Capture the cell that displays the provided text and extract its (X, Y) central coordinate. 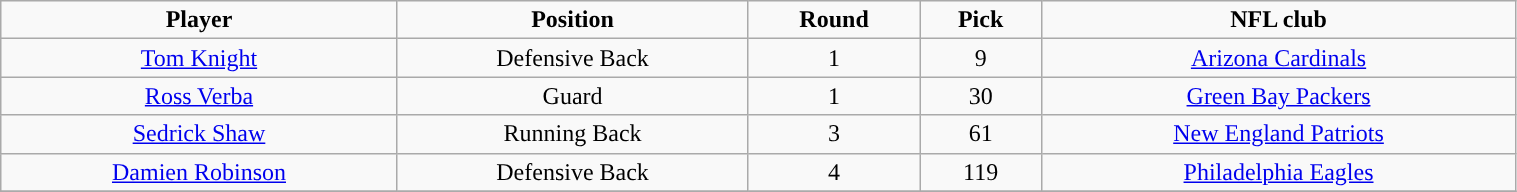
3 (834, 134)
Tom Knight (199, 58)
Player (199, 20)
Position (572, 20)
9 (980, 58)
Sedrick Shaw (199, 134)
Guard (572, 96)
4 (834, 172)
Green Bay Packers (1278, 96)
61 (980, 134)
NFL club (1278, 20)
119 (980, 172)
Round (834, 20)
Damien Robinson (199, 172)
Pick (980, 20)
Ross Verba (199, 96)
30 (980, 96)
Philadelphia Eagles (1278, 172)
New England Patriots (1278, 134)
Running Back (572, 134)
Arizona Cardinals (1278, 58)
